Extract the [x, y] coordinate from the center of the cell holding the provided text.  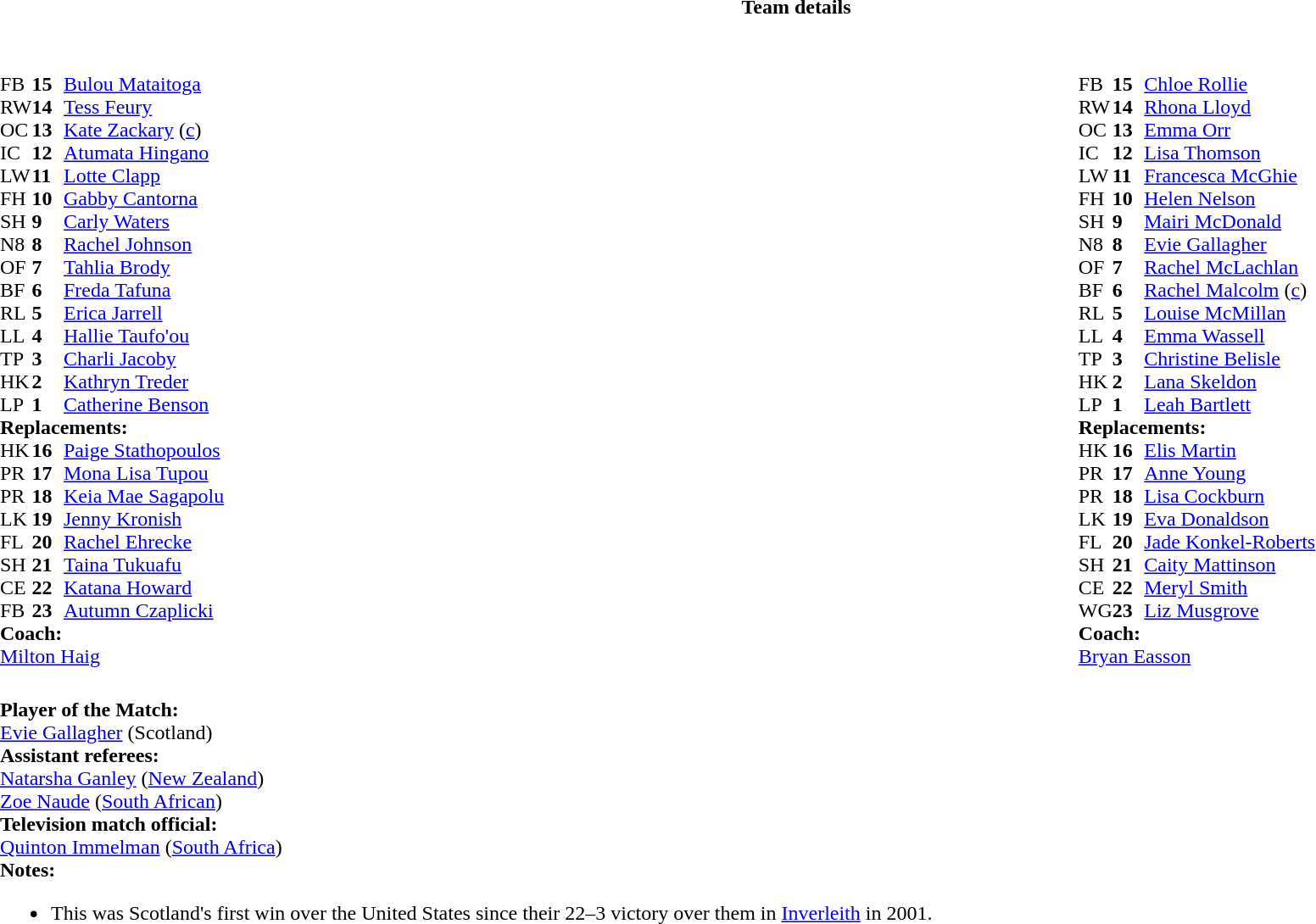
Emma Orr [1230, 131]
Keia Mae Sagapolu [144, 497]
Autumn Czaplicki [144, 610]
Paige Stathopoulos [144, 451]
Lotte Clapp [144, 176]
Rachel Malcolm (c) [1230, 290]
Rachel Johnson [144, 244]
Christine Belisle [1230, 359]
Francesca McGhie [1230, 176]
Jenny Kronish [144, 519]
Elis Martin [1230, 451]
Tahlia Brody [144, 268]
Kate Zackary (c) [144, 131]
Hallie Taufo'ou [144, 336]
Lisa Thomson [1230, 153]
Eva Donaldson [1230, 519]
Katana Howard [144, 588]
Jade Konkel-Roberts [1230, 543]
Tess Feury [144, 107]
Charli Jacoby [144, 359]
Rhona Lloyd [1230, 107]
Gabby Cantorna [144, 198]
Taina Tukuafu [144, 565]
Rachel McLachlan [1230, 268]
Atumata Hingano [144, 153]
Lana Skeldon [1230, 381]
Lisa Cockburn [1230, 497]
Mona Lisa Tupou [144, 473]
Carly Waters [144, 222]
Chloe Rollie [1230, 85]
Leah Bartlett [1230, 405]
Louise McMillan [1230, 314]
Milton Haig [112, 656]
Anne Young [1230, 473]
Caity Mattinson [1230, 565]
Kathryn Treder [144, 381]
Rachel Ehrecke [144, 543]
Helen Nelson [1230, 198]
WG [1096, 610]
Bryan Easson [1197, 656]
Emma Wassell [1230, 336]
Erica Jarrell [144, 314]
Evie Gallagher [1230, 244]
Catherine Benson [144, 405]
Liz Musgrove [1230, 610]
Freda Tafuna [144, 290]
Meryl Smith [1230, 588]
Bulou Mataitoga [144, 85]
Mairi McDonald [1230, 222]
